Output the (x, y) coordinate of the center of the cell containing the given text.  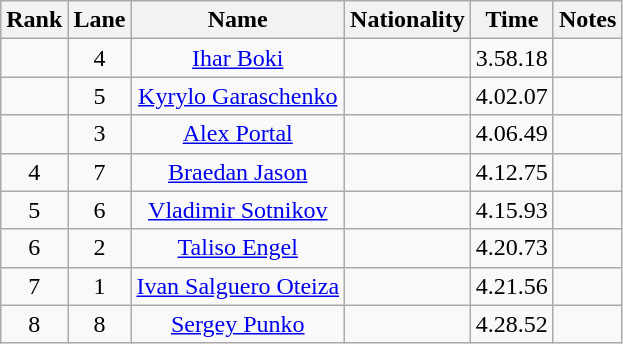
Rank (34, 20)
Ivan Salguero Oteiza (238, 286)
4.06.49 (512, 134)
Nationality (408, 20)
3 (100, 134)
4.20.73 (512, 248)
4.12.75 (512, 172)
Time (512, 20)
4.15.93 (512, 210)
Kyrylo Garaschenko (238, 96)
Name (238, 20)
Sergey Punko (238, 324)
Notes (587, 20)
3.58.18 (512, 58)
2 (100, 248)
Ihar Boki (238, 58)
Alex Portal (238, 134)
Braedan Jason (238, 172)
Taliso Engel (238, 248)
Vladimir Sotnikov (238, 210)
4.02.07 (512, 96)
4.28.52 (512, 324)
4.21.56 (512, 286)
1 (100, 286)
Lane (100, 20)
